Extract the (x, y) coordinate from the center of the cell holding the provided text.  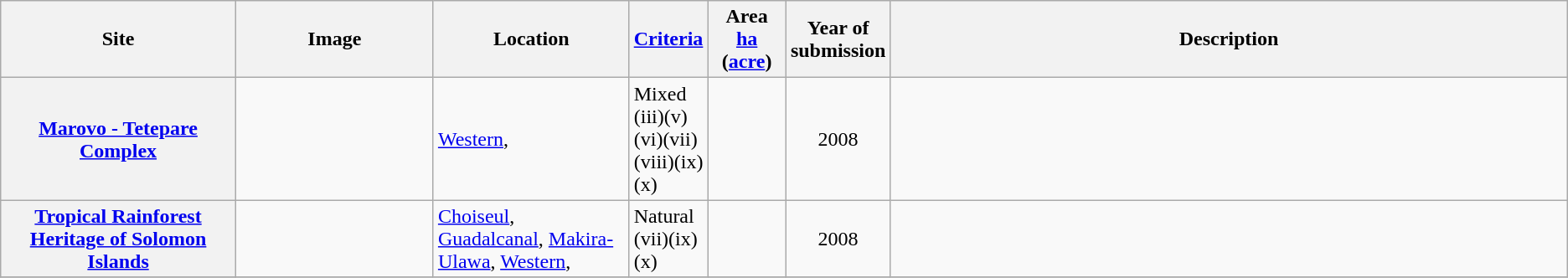
Areaha (acre) (747, 39)
Location (531, 39)
Natural (vii)(ix)(x) (668, 239)
Criteria (668, 39)
Western, (531, 139)
Description (1229, 39)
Marovo - Tetepare Complex (119, 139)
Choiseul, Guadalcanal, Makira-Ulawa, Western, (531, 239)
Year of submission (838, 39)
Image (334, 39)
Site (119, 39)
Mixed (iii)(v)(vi)(vii)(viii)(ix)(x) (668, 139)
Tropical Rainforest Heritage of Solomon Islands (119, 239)
